Pinpoint the cell where the given text exists, returning its [X, Y] midpoint coordinate. 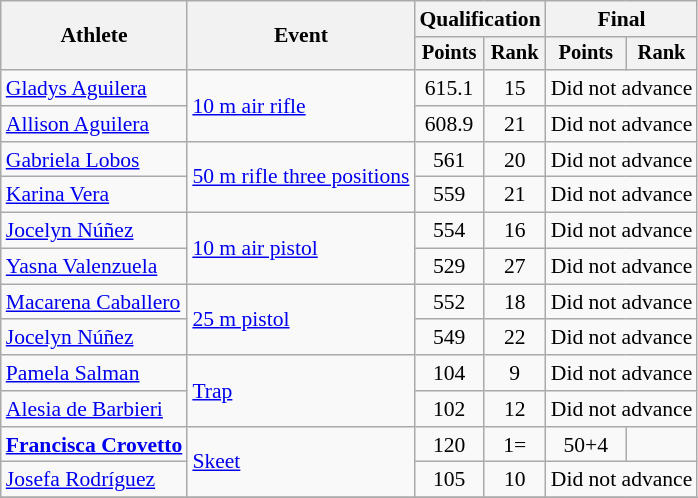
105 [448, 480]
1= [515, 445]
9 [515, 373]
Allison Aguilera [94, 124]
120 [448, 445]
Event [300, 36]
18 [515, 302]
Gladys Aguilera [94, 88]
Macarena Caballero [94, 302]
Skeet [300, 462]
12 [515, 409]
561 [448, 160]
Alesia de Barbieri [94, 409]
608.9 [448, 124]
554 [448, 231]
Qualification [480, 19]
15 [515, 88]
Athlete [94, 36]
20 [515, 160]
529 [448, 267]
Francisca Crovetto [94, 445]
104 [448, 373]
559 [448, 195]
615.1 [448, 88]
22 [515, 338]
50 m rifle three positions [300, 178]
16 [515, 231]
25 m pistol [300, 320]
Pamela Salman [94, 373]
Yasna Valenzuela [94, 267]
102 [448, 409]
10 m air pistol [300, 248]
Gabriela Lobos [94, 160]
Final [622, 19]
Josefa Rodríguez [94, 480]
552 [448, 302]
10 [515, 480]
10 m air rifle [300, 106]
27 [515, 267]
Trap [300, 390]
549 [448, 338]
50+4 [586, 445]
Karina Vera [94, 195]
